From the cell containing the given text, extract its center point as [x, y] coordinate. 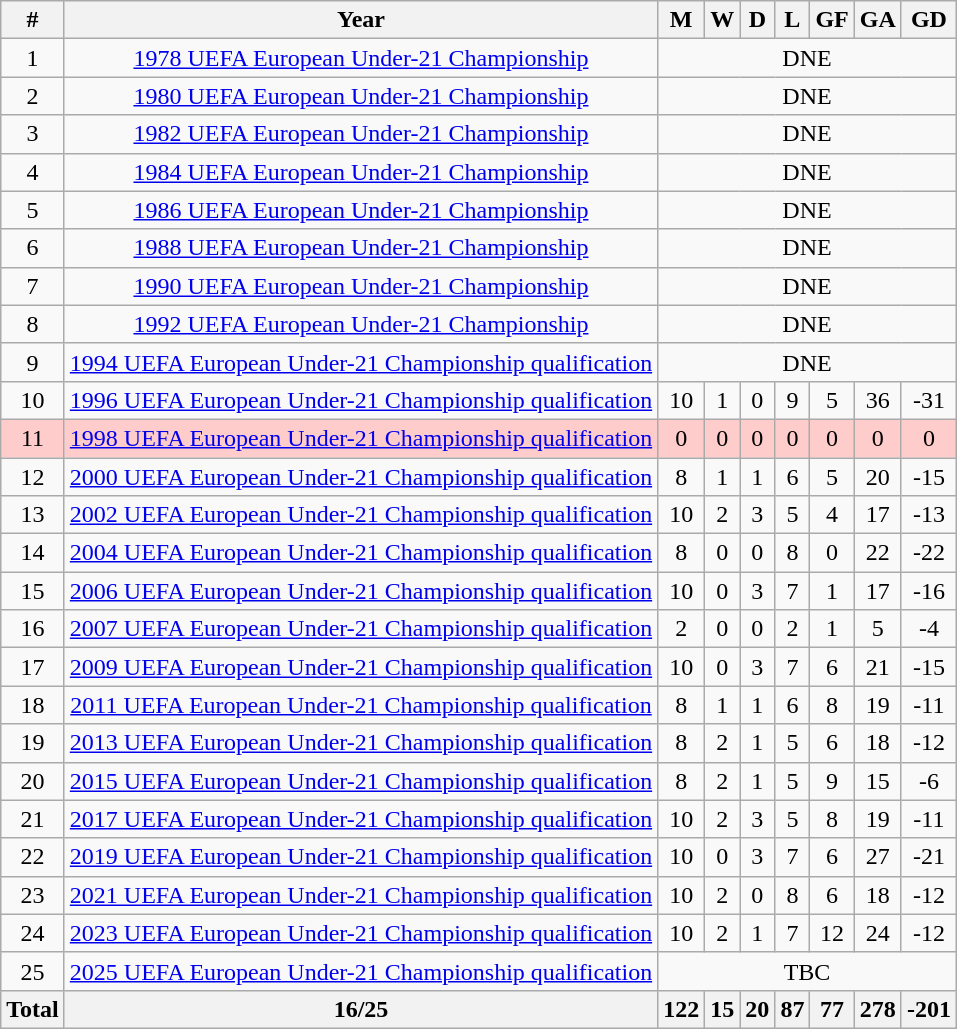
1980 UEFA European Under-21 Championship [360, 96]
36 [878, 400]
1978 UEFA European Under-21 Championship [360, 58]
GA [878, 20]
13 [33, 515]
122 [682, 1009]
M [682, 20]
W [722, 20]
25 [33, 971]
-201 [928, 1009]
2023 UEFA European Under-21 Championship qualification [360, 933]
-16 [928, 591]
14 [33, 553]
-6 [928, 781]
-13 [928, 515]
2017 UEFA European Under-21 Championship qualification [360, 819]
2004 UEFA European Under-21 Championship qualification [360, 553]
27 [878, 857]
2007 UEFA European Under-21 Championship qualification [360, 629]
1984 UEFA European Under-21 Championship [360, 172]
16/25 [360, 1009]
TBC [808, 971]
1982 UEFA European Under-21 Championship [360, 134]
77 [832, 1009]
23 [33, 895]
GD [928, 20]
1988 UEFA European Under-21 Championship [360, 248]
# [33, 20]
16 [33, 629]
1994 UEFA European Under-21 Championship qualification [360, 362]
87 [792, 1009]
L [792, 20]
-31 [928, 400]
2013 UEFA European Under-21 Championship qualification [360, 743]
1998 UEFA European Under-21 Championship qualification [360, 438]
2019 UEFA European Under-21 Championship qualification [360, 857]
2009 UEFA European Under-21 Championship qualification [360, 667]
1990 UEFA European Under-21 Championship [360, 286]
2000 UEFA European Under-21 Championship qualification [360, 477]
Total [33, 1009]
11 [33, 438]
-21 [928, 857]
Year [360, 20]
-4 [928, 629]
2015 UEFA European Under-21 Championship qualification [360, 781]
2025 UEFA European Under-21 Championship qualification [360, 971]
-22 [928, 553]
2006 UEFA European Under-21 Championship qualification [360, 591]
278 [878, 1009]
1986 UEFA European Under-21 Championship [360, 210]
2002 UEFA European Under-21 Championship qualification [360, 515]
D [758, 20]
2011 UEFA European Under-21 Championship qualification [360, 705]
GF [832, 20]
1992 UEFA European Under-21 Championship [360, 324]
2021 UEFA European Under-21 Championship qualification [360, 895]
1996 UEFA European Under-21 Championship qualification [360, 400]
